Pinpoint the cell where the given text exists, returning its [x, y] midpoint coordinate. 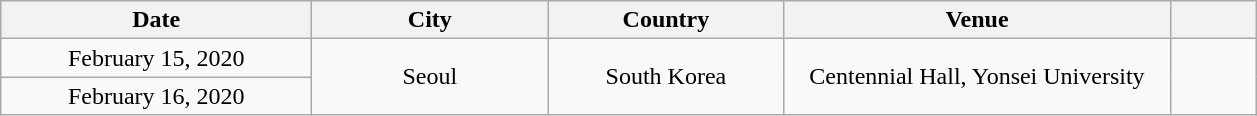
City [430, 20]
February 15, 2020 [156, 58]
Venue [977, 20]
Date [156, 20]
South Korea [666, 77]
Country [666, 20]
Centennial Hall, Yonsei University [977, 77]
Seoul [430, 77]
February 16, 2020 [156, 96]
